Provide the [x, y] coordinate of the cell's center where the given text is located.  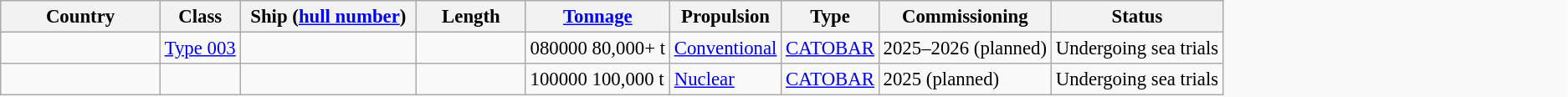
Class [200, 17]
2025–2026 (planned) [965, 48]
Length [472, 17]
Ship (hull number) [328, 17]
Commissioning [965, 17]
100000 100,000 t [597, 79]
080000 80,000+ t [597, 48]
Type 003 [200, 48]
Status [1136, 17]
Propulsion [725, 17]
Nuclear [725, 79]
Conventional [725, 48]
Country [80, 17]
Tonnage [597, 17]
2025 (planned) [965, 79]
Type [830, 17]
